Provide the (x, y) coordinate of the cell's center where the given text is located.  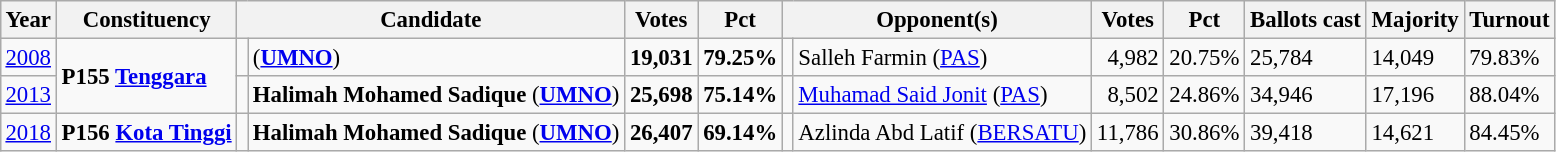
Muhamad Said Jonit (PAS) (942, 95)
Ballots cast (1306, 20)
Majority (1415, 20)
75.14% (740, 95)
79.25% (740, 57)
Year (28, 20)
2008 (28, 57)
69.14% (740, 133)
26,407 (662, 133)
19,031 (662, 57)
30.86% (1204, 133)
(UMNO) (436, 57)
14,049 (1415, 57)
79.83% (1510, 57)
Turnout (1510, 20)
Candidate (431, 20)
20.75% (1204, 57)
14,621 (1415, 133)
Constituency (146, 20)
Salleh Farmin (PAS) (942, 57)
39,418 (1306, 133)
2018 (28, 133)
8,502 (1128, 95)
84.45% (1510, 133)
P155 Tenggara (146, 76)
34,946 (1306, 95)
17,196 (1415, 95)
P156 Kota Tinggi (146, 133)
4,982 (1128, 57)
88.04% (1510, 95)
2013 (28, 95)
11,786 (1128, 133)
Azlinda Abd Latif (BERSATU) (942, 133)
Opponent(s) (936, 20)
25,698 (662, 95)
24.86% (1204, 95)
25,784 (1306, 57)
